Find where the given text appears and provide that cell's center as [X, Y] coordinate. 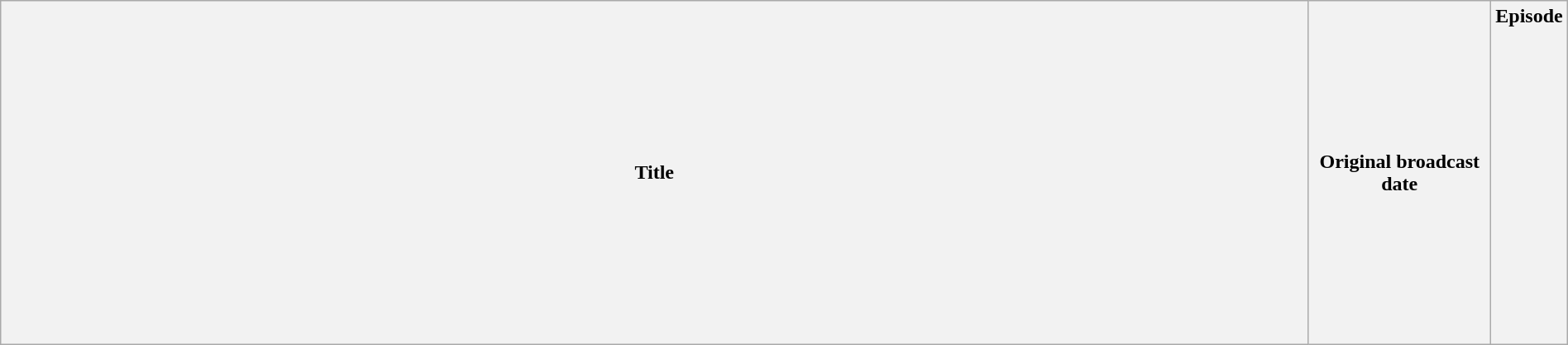
Original broadcast date [1399, 173]
Title [655, 173]
Episode [1529, 173]
